From the cell containing the given text, extract its center point as (x, y) coordinate. 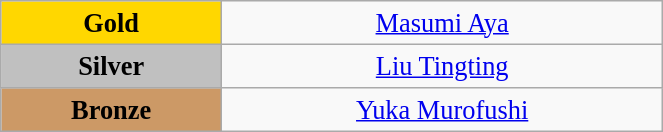
Gold (112, 22)
Yuka Murofushi (442, 109)
Bronze (112, 109)
Silver (112, 66)
Liu Tingting (442, 66)
Masumi Aya (442, 22)
